Determine the [x, y] coordinate at the center of the cell enclosing the given text.  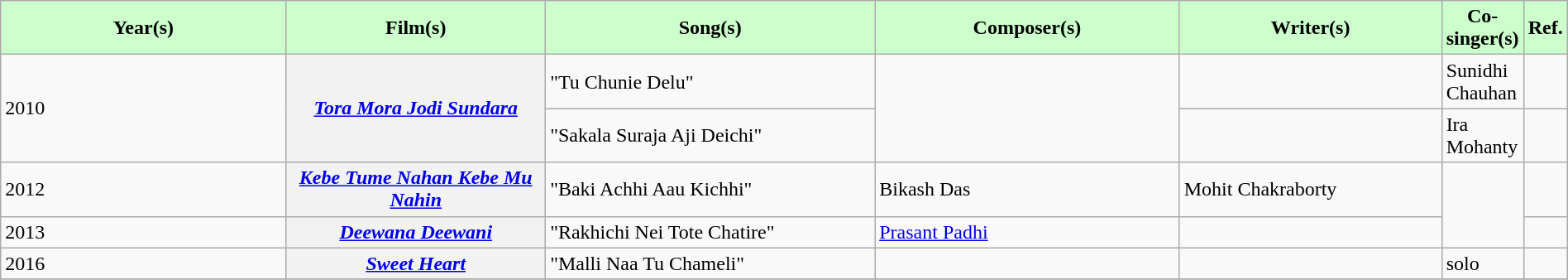
Kebe Tume Nahan Kebe Mu Nahin [416, 189]
"Malli Naa Tu Chameli" [710, 263]
Tora Mora Jodi Sundara [416, 109]
"Tu Chunie Delu" [710, 81]
"Baki Achhi Aau Kichhi" [710, 189]
Film(s) [416, 28]
Co-singer(s) [1482, 28]
Mohit Chakraborty [1310, 189]
Composer(s) [1027, 28]
Bikash Das [1027, 189]
2016 [144, 263]
Prasant Padhi [1027, 232]
"Rakhichi Nei Tote Chatire" [710, 232]
Song(s) [710, 28]
Sweet Heart [416, 263]
Ref. [1545, 28]
Sunidhi Chauhan [1482, 81]
solo [1482, 263]
Year(s) [144, 28]
2012 [144, 189]
2013 [144, 232]
Writer(s) [1310, 28]
Ira Mohanty [1482, 136]
Deewana Deewani [416, 232]
2010 [144, 109]
"Sakala Suraja Aji Deichi" [710, 136]
